Output the [X, Y] coordinate of the center of the cell containing the given text.  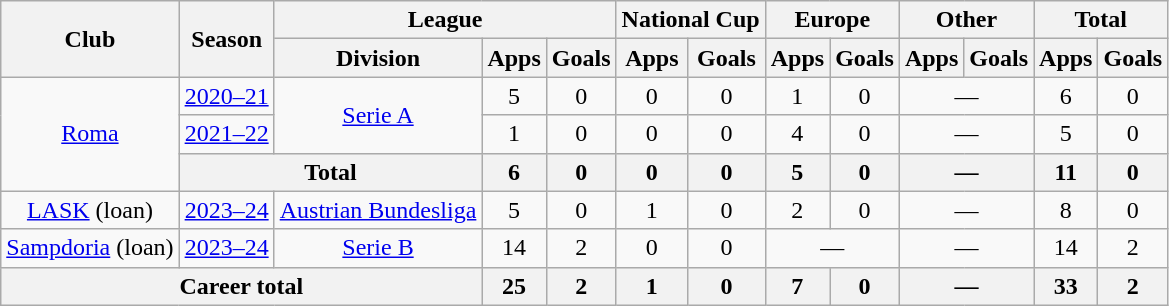
Career total [242, 286]
11 [1066, 172]
8 [1066, 210]
Division [378, 58]
2020–21 [226, 96]
LASK (loan) [90, 210]
Austrian Bundesliga [378, 210]
2021–22 [226, 134]
7 [797, 286]
Other [966, 20]
Serie B [378, 248]
Season [226, 39]
25 [514, 286]
Europe [832, 20]
33 [1066, 286]
National Cup [690, 20]
4 [797, 134]
Serie A [378, 115]
Club [90, 39]
Sampdoria (loan) [90, 248]
Roma [90, 134]
League [445, 20]
